Provide the [X, Y] coordinate of the cell's center where the given text is located.  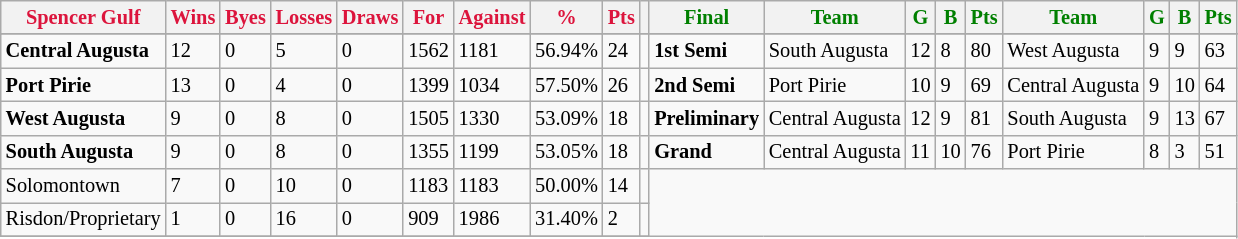
1034 [492, 85]
56.94% [566, 51]
51 [1218, 152]
5 [304, 51]
909 [428, 219]
31.40% [566, 219]
53.05% [566, 152]
1 [194, 219]
1330 [492, 118]
26 [622, 85]
63 [1218, 51]
Final [706, 17]
1562 [428, 51]
Grand [706, 152]
Draws [370, 17]
14 [622, 186]
1355 [428, 152]
80 [984, 51]
69 [984, 85]
16 [304, 219]
50.00% [566, 186]
% [566, 17]
1505 [428, 118]
Solomontown [84, 186]
67 [1218, 118]
53.09% [566, 118]
2nd Semi [706, 85]
Byes [245, 17]
Risdon/Proprietary [84, 219]
1181 [492, 51]
Spencer Gulf [84, 17]
81 [984, 118]
Wins [194, 17]
3 [1185, 152]
For [428, 17]
1199 [492, 152]
1399 [428, 85]
7 [194, 186]
64 [1218, 85]
Against [492, 17]
24 [622, 51]
Losses [304, 17]
1986 [492, 219]
Preliminary [706, 118]
1st Semi [706, 51]
2 [622, 219]
11 [921, 152]
4 [304, 85]
57.50% [566, 85]
76 [984, 152]
